Capture the cell that displays the provided text and extract its [x, y] central coordinate. 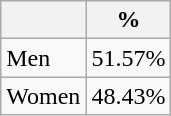
% [128, 20]
51.57% [128, 58]
Men [44, 58]
Women [44, 96]
48.43% [128, 96]
